Search for the cell housing the specified text and yield its (x, y) center coordinate. 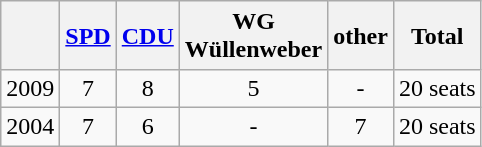
2004 (30, 126)
5 (253, 88)
WGWüllenweber (253, 36)
2009 (30, 88)
Total (437, 36)
6 (148, 126)
8 (148, 88)
SPD (88, 36)
CDU (148, 36)
other (361, 36)
